Identify which cell holds the provided text, then report its [X, Y] central coordinate. 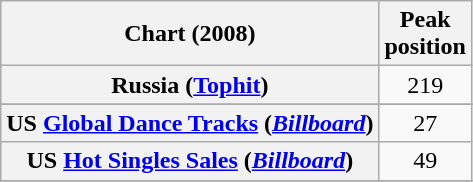
Russia (Tophit) [190, 85]
Chart (2008) [190, 34]
49 [425, 161]
Peakposition [425, 34]
US Hot Singles Sales (Billboard) [190, 161]
27 [425, 123]
219 [425, 85]
US Global Dance Tracks (Billboard) [190, 123]
